Determine the (X, Y) coordinate at the center of the cell enclosing the given text.  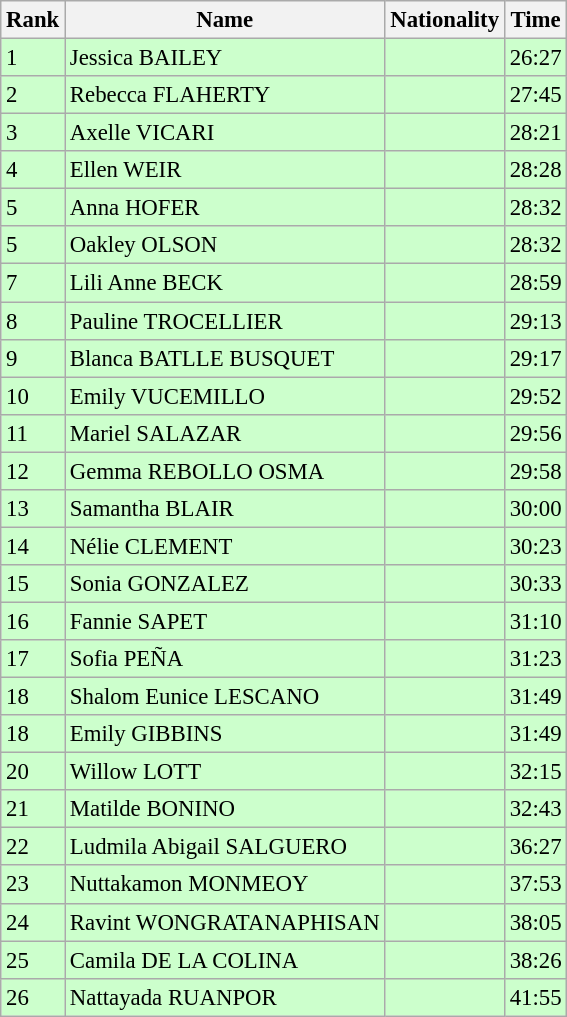
Ravint WONGRATANAPHISAN (225, 922)
Gemma REBOLLO OSMA (225, 471)
3 (33, 133)
8 (33, 321)
1 (33, 58)
Ellen WEIR (225, 170)
29:58 (536, 471)
20 (33, 772)
12 (33, 471)
Pauline TROCELLIER (225, 321)
27:45 (536, 95)
31:10 (536, 621)
28:59 (536, 283)
Camila DE LA COLINA (225, 960)
15 (33, 584)
29:56 (536, 433)
23 (33, 885)
Ludmila Abigail SALGUERO (225, 847)
Fannie SAPET (225, 621)
Name (225, 20)
Blanca BATLLE BUSQUET (225, 358)
24 (33, 922)
28:28 (536, 170)
29:13 (536, 321)
Nattayada RUANPOR (225, 997)
13 (33, 509)
Emily VUCEMILLO (225, 396)
Lili Anne BECK (225, 283)
Matilde BONINO (225, 809)
30:33 (536, 584)
Oakley OLSON (225, 245)
Nationality (444, 20)
Nélie CLEMENT (225, 546)
16 (33, 621)
10 (33, 396)
38:26 (536, 960)
Shalom Eunice LESCANO (225, 697)
41:55 (536, 997)
2 (33, 95)
32:43 (536, 809)
Mariel SALAZAR (225, 433)
14 (33, 546)
30:00 (536, 509)
Rebecca FLAHERTY (225, 95)
Axelle VICARI (225, 133)
Time (536, 20)
32:15 (536, 772)
22 (33, 847)
Rank (33, 20)
29:52 (536, 396)
Nuttakamon MONMEOY (225, 885)
Samantha BLAIR (225, 509)
25 (33, 960)
30:23 (536, 546)
11 (33, 433)
Willow LOTT (225, 772)
26 (33, 997)
17 (33, 659)
7 (33, 283)
Jessica BAILEY (225, 58)
Anna HOFER (225, 208)
37:53 (536, 885)
36:27 (536, 847)
31:23 (536, 659)
Sofia PEÑA (225, 659)
Emily GIBBINS (225, 734)
28:21 (536, 133)
21 (33, 809)
Sonia GONZALEZ (225, 584)
29:17 (536, 358)
26:27 (536, 58)
9 (33, 358)
38:05 (536, 922)
4 (33, 170)
